Search for the cell housing the specified text and yield its [x, y] center coordinate. 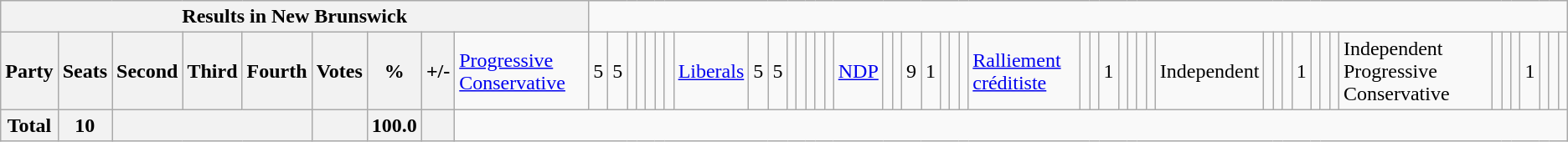
9 [911, 71]
Second [147, 71]
Fourth [276, 71]
% [394, 71]
Liberals [711, 71]
Seats [85, 71]
10 [85, 125]
Ralliement créditiste [1024, 71]
Party [29, 71]
Votes [339, 71]
Total [29, 125]
NDP [858, 71]
Progressive Conservative [522, 71]
Independent [1210, 71]
Third [213, 71]
+/- [437, 71]
Results in New Brunswick [295, 17]
Independent Progressive Conservative [1416, 71]
100.0 [394, 125]
